Locate the cell with the specified text and output its [X, Y] center coordinate. 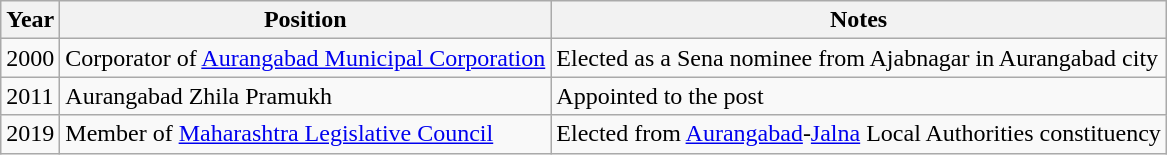
Member of Maharashtra Legislative Council [306, 134]
Notes [859, 20]
Elected from Aurangabad-Jalna Local Authorities constituency [859, 134]
Year [30, 20]
Elected as a Sena nominee from Ajabnagar in Aurangabad city [859, 58]
Position [306, 20]
Appointed to the post [859, 96]
2019 [30, 134]
2011 [30, 96]
Aurangabad Zhila Pramukh [306, 96]
2000 [30, 58]
Corporator of Aurangabad Municipal Corporation [306, 58]
